Detect which cell encompasses the target text, then output its (x, y) center coordinate. 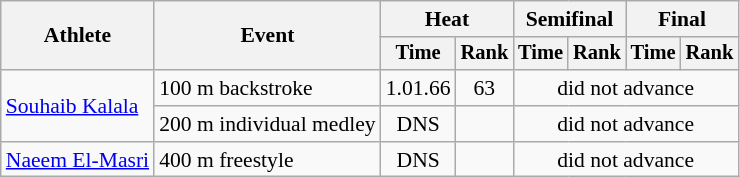
Event (268, 36)
DNS (418, 124)
63 (485, 88)
Heat (447, 19)
1.01.66 (418, 88)
100 m backstroke (268, 88)
Semifinal (569, 19)
Souhaib Kalala (78, 106)
Final (682, 19)
Athlete (78, 36)
200 m individual medley (268, 124)
